Identify which cell holds the provided text, then report its (X, Y) central coordinate. 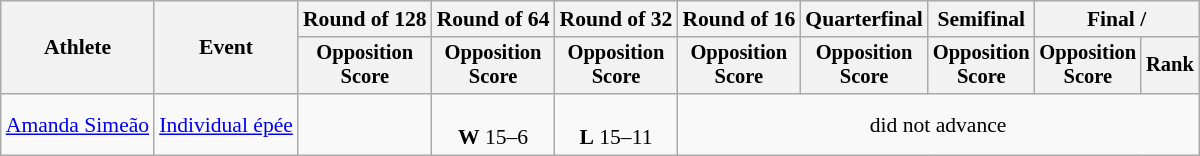
Event (226, 48)
Rank (1170, 66)
Round of 64 (494, 19)
Round of 32 (616, 19)
did not advance (938, 124)
Semifinal (982, 19)
Quarterfinal (864, 19)
W 15–6 (494, 124)
Round of 16 (738, 19)
Final / (1117, 19)
Amanda Simeão (78, 124)
L 15–11 (616, 124)
Round of 128 (365, 19)
Athlete (78, 48)
Individual épée (226, 124)
